Provide the (X, Y) coordinate of the cell's center where the given text is located.  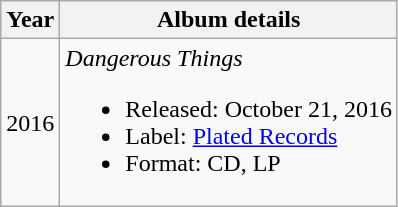
Year (30, 20)
Album details (229, 20)
Dangerous ThingsReleased: October 21, 2016Label: Plated RecordsFormat: CD, LP (229, 122)
2016 (30, 122)
